Search for the cell housing the specified text and yield its (x, y) center coordinate. 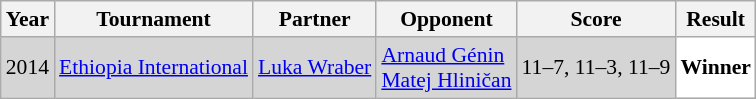
11–7, 11–3, 11–9 (596, 68)
Tournament (154, 19)
Arnaud Génin Matej Hliničan (446, 68)
Score (596, 19)
Result (716, 19)
Opponent (446, 19)
Luka Wraber (314, 68)
Ethiopia International (154, 68)
Year (28, 19)
Winner (716, 68)
Partner (314, 19)
2014 (28, 68)
